Capture the cell that displays the provided text and extract its [X, Y] central coordinate. 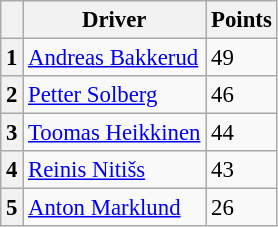
Andreas Bakkerud [114, 58]
Reinis Nitišs [114, 170]
26 [242, 208]
Petter Solberg [114, 95]
5 [12, 208]
Driver [114, 20]
44 [242, 133]
1 [12, 58]
Anton Marklund [114, 208]
49 [242, 58]
4 [12, 170]
Points [242, 20]
43 [242, 170]
3 [12, 133]
Toomas Heikkinen [114, 133]
2 [12, 95]
46 [242, 95]
